For the text-containing cell, return its midpoint in [x, y] coordinate format. 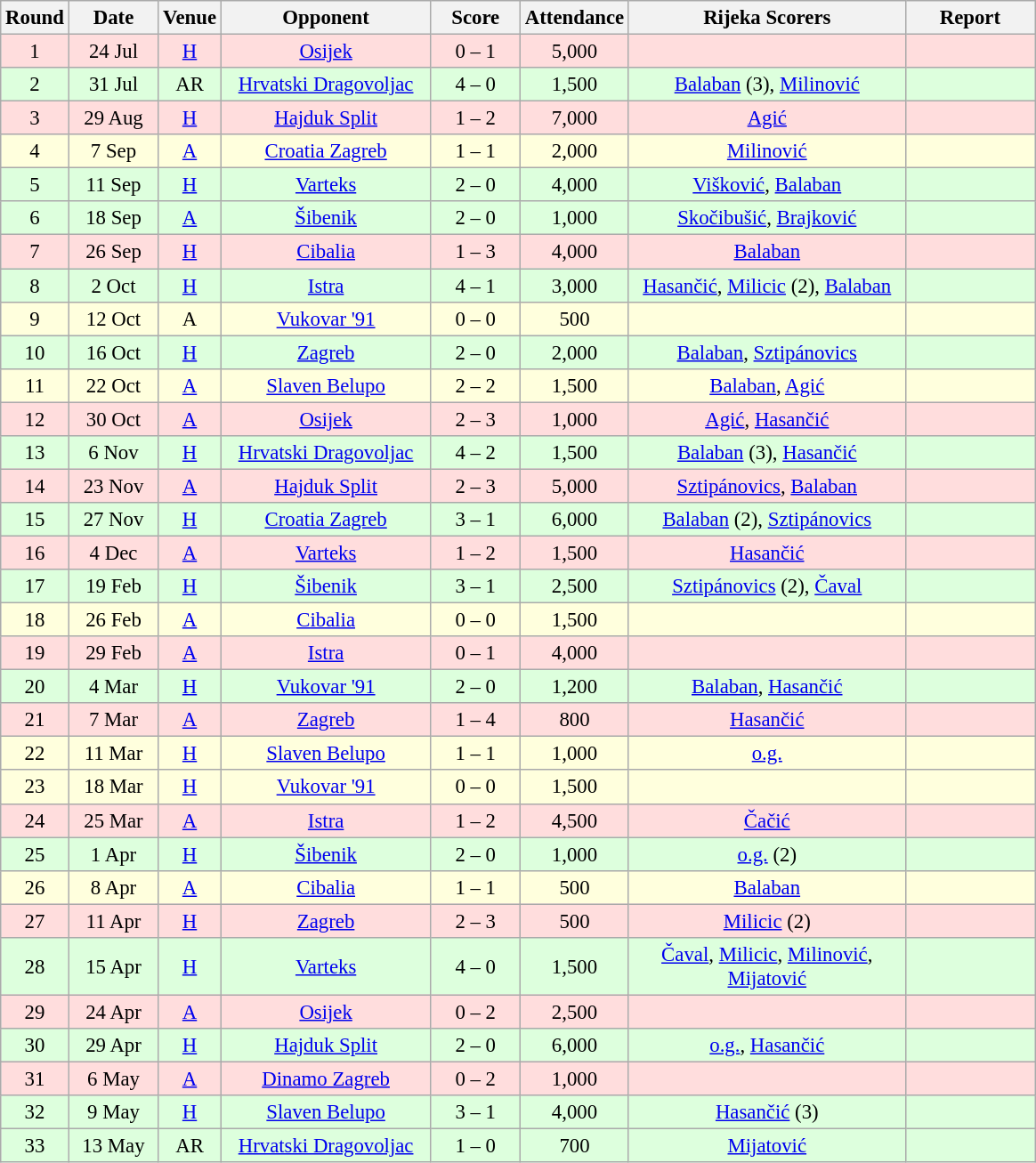
700 [575, 1146]
2 – 2 [475, 385]
4 – 2 [475, 453]
Venue [190, 18]
13 [35, 453]
11 Apr [114, 921]
11 Sep [114, 185]
20 [35, 687]
31 [35, 1078]
8 [35, 286]
23 Nov [114, 486]
15 Apr [114, 966]
Višković, Balaban [767, 185]
Balaban (3), Hasančić [767, 453]
26 Sep [114, 252]
29 Aug [114, 118]
10 [35, 352]
1 [35, 52]
Date [114, 18]
19 [35, 653]
Agić [767, 118]
1 – 0 [475, 1146]
Report [970, 18]
29 Apr [114, 1046]
Rijeka Scorers [767, 18]
Balaban (2), Sztipánovics [767, 520]
Čaval, Milicic, Milinović, Mijatović [767, 966]
7 Mar [114, 720]
2 [35, 85]
Balaban (3), Milinović [767, 85]
7 [35, 252]
Round [35, 18]
28 [35, 966]
Milinović [767, 151]
32 [35, 1112]
25 [35, 854]
17 [35, 586]
Dinamo Zagreb [326, 1078]
23 [35, 787]
Opponent [326, 18]
21 [35, 720]
11 [35, 385]
3,000 [575, 286]
Balaban, Hasančić [767, 687]
Sztipánovics, Balaban [767, 486]
18 [35, 620]
7 Sep [114, 151]
1,200 [575, 687]
1 – 3 [475, 252]
13 May [114, 1146]
16 Oct [114, 352]
Mijatović [767, 1146]
Skočibušić, Brajković [767, 218]
6 May [114, 1078]
22 [35, 754]
Sztipánovics (2), Čaval [767, 586]
Score [475, 18]
Agić, Hasančić [767, 419]
1 – 4 [475, 720]
24 Jul [114, 52]
22 Oct [114, 385]
6 Nov [114, 453]
24 Apr [114, 1012]
Čačić [767, 820]
4,500 [575, 820]
o.g. (2) [767, 854]
4 – 1 [475, 286]
o.g., Hasančić [767, 1046]
4 Mar [114, 687]
26 Feb [114, 620]
800 [575, 720]
6 [35, 218]
12 Oct [114, 319]
4 Dec [114, 553]
30 [35, 1046]
4 [35, 151]
24 [35, 820]
3 [35, 118]
29 Feb [114, 653]
7,000 [575, 118]
27 Nov [114, 520]
Attendance [575, 18]
11 Mar [114, 754]
27 [35, 921]
33 [35, 1146]
15 [35, 520]
o.g. [767, 754]
9 [35, 319]
Milicic (2) [767, 921]
26 [35, 887]
Balaban, Sztipánovics [767, 352]
1 Apr [114, 854]
Balaban, Agić [767, 385]
Hasančić, Milicic (2), Balaban [767, 286]
18 Sep [114, 218]
5 [35, 185]
2 Oct [114, 286]
30 Oct [114, 419]
16 [35, 553]
8 Apr [114, 887]
29 [35, 1012]
Hasančić (3) [767, 1112]
18 Mar [114, 787]
31 Jul [114, 85]
9 May [114, 1112]
25 Mar [114, 820]
19 Feb [114, 586]
12 [35, 419]
14 [35, 486]
